Return [X, Y] of the center of cell containing provided text 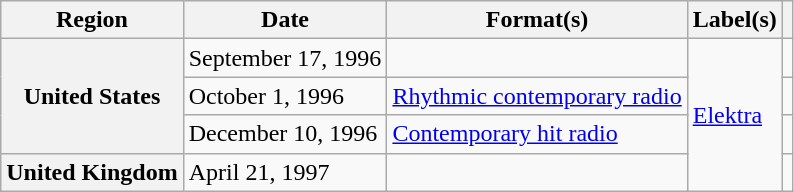
Contemporary hit radio [537, 134]
United Kingdom [92, 172]
Date [285, 20]
Label(s) [734, 20]
Format(s) [537, 20]
Region [92, 20]
September 17, 1996 [285, 58]
December 10, 1996 [285, 134]
Elektra [734, 115]
October 1, 1996 [285, 96]
Rhythmic contemporary radio [537, 96]
United States [92, 96]
April 21, 1997 [285, 172]
